Output the [X, Y] coordinate of the center of the cell containing the given text.  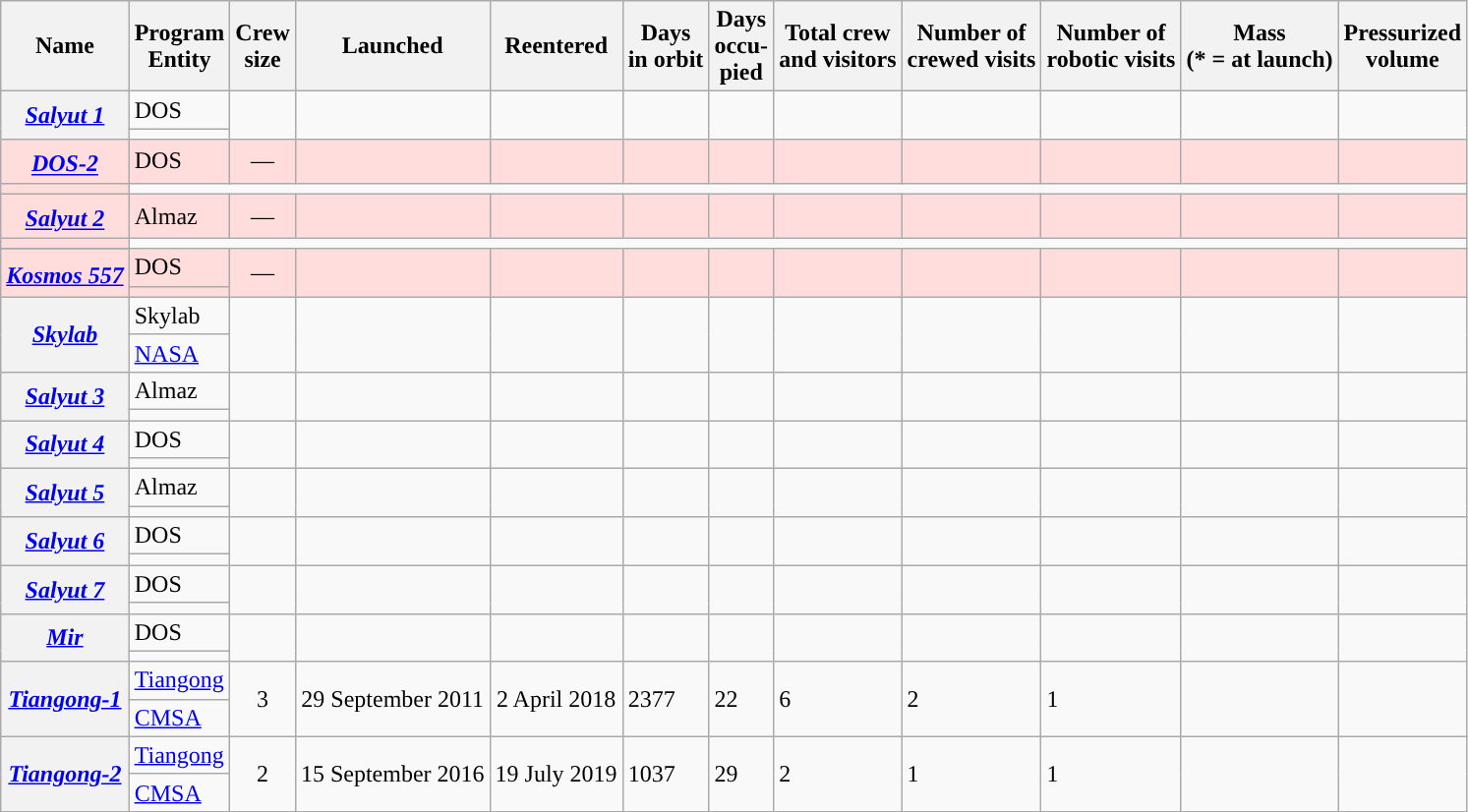
Salyut 6 [65, 541]
Salyut 1 [65, 116]
Salyut 2 [65, 216]
Tiangong-2 [65, 774]
DOS-2 [65, 161]
Salyut 3 [65, 395]
NASA [179, 353]
29 September 2011 [392, 699]
Crew size [264, 46]
Daysin orbit [666, 46]
Number ofrobotic visits [1111, 46]
15 September 2016 [392, 774]
Tiangong-1 [65, 699]
6 [838, 699]
2 April 2018 [557, 699]
29 [741, 774]
Salyut 4 [65, 444]
Total crewand visitors [838, 46]
Kosmos 557 [65, 273]
Launched [392, 46]
ProgramEntity [179, 46]
1037 [666, 774]
Daysoccu-pied [741, 46]
Mass (* = at launch) [1260, 46]
Name [65, 46]
Salyut 5 [65, 493]
3 [264, 699]
22 [741, 699]
2377 [666, 699]
Number ofcrewed visits [971, 46]
Pressurizedvolume [1402, 46]
Mir [65, 637]
Reentered [557, 46]
19 July 2019 [557, 774]
Salyut 7 [65, 590]
